Determine the (X, Y) coordinate at the center of the cell enclosing the given text.  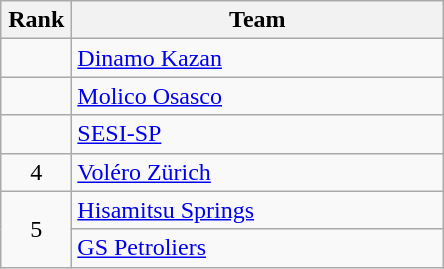
4 (36, 172)
Dinamo Kazan (258, 58)
GS Petroliers (258, 248)
5 (36, 229)
SESI-SP (258, 134)
Voléro Zürich (258, 172)
Hisamitsu Springs (258, 210)
Team (258, 20)
Molico Osasco (258, 96)
Rank (36, 20)
